From the cell containing the given text, extract its center point as [X, Y] coordinate. 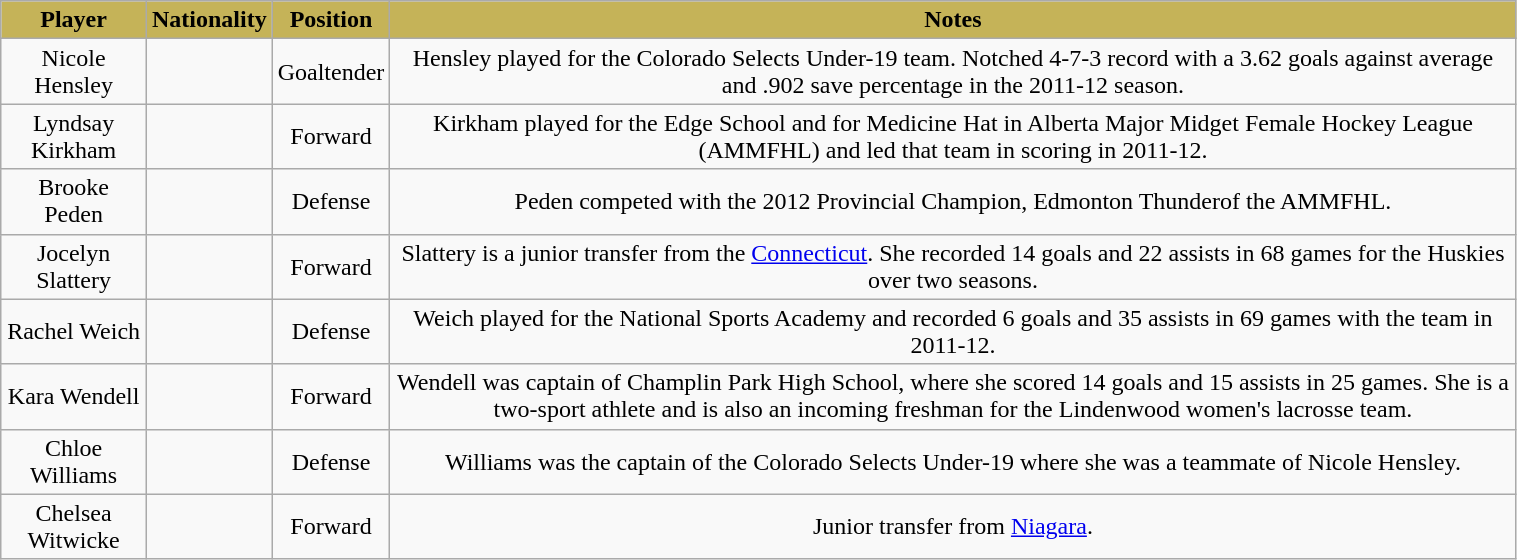
Nationality [209, 20]
Rachel Weich [74, 332]
Player [74, 20]
Slattery is a junior transfer from the Connecticut. She recorded 14 goals and 22 assists in 68 games for the Huskies over two seasons. [953, 266]
Notes [953, 20]
Goaltender [331, 72]
Lyndsay Kirkham [74, 136]
Williams was the captain of the Colorado Selects Under-19 where she was a teammate of Nicole Hensley. [953, 462]
Nicole Hensley [74, 72]
Brooke Peden [74, 202]
Weich played for the National Sports Academy and recorded 6 goals and 35 assists in 69 games with the team in 2011-12. [953, 332]
Peden competed with the 2012 Provincial Champion, Edmonton Thunderof the AMMFHL. [953, 202]
Chloe Williams [74, 462]
Chelsea Witwicke [74, 526]
Position [331, 20]
Kara Wendell [74, 396]
Junior transfer from Niagara. [953, 526]
Jocelyn Slattery [74, 266]
